Return [x, y] of the center of cell containing provided text 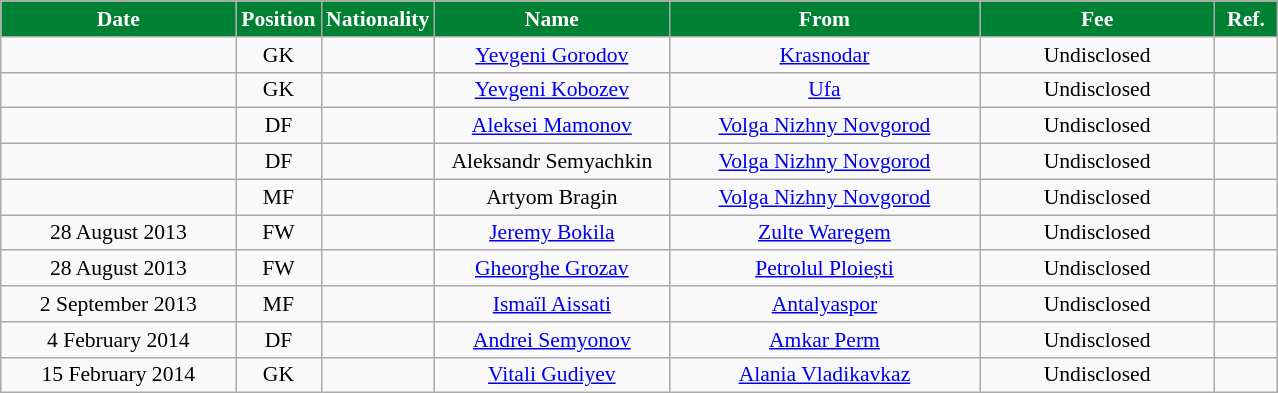
Position [278, 19]
Yevgeni Gorodov [552, 55]
Ufa [824, 90]
Aleksei Mamonov [552, 126]
Fee [1098, 19]
Aleksandr Semyachkin [552, 162]
Krasnodar [824, 55]
Amkar Perm [824, 340]
Ismaïl Aissati [552, 304]
Antalyaspor [824, 304]
Nationality [378, 19]
Jeremy Bokila [552, 233]
4 February 2014 [118, 340]
Name [552, 19]
Andrei Semyonov [552, 340]
Artyom Bragin [552, 197]
From [824, 19]
2 September 2013 [118, 304]
Date [118, 19]
Ref. [1246, 19]
Gheorghe Grozav [552, 269]
Alania Vladikavkaz [824, 375]
Vitali Gudiyev [552, 375]
Petrolul Ploiești [824, 269]
Yevgeni Kobozev [552, 90]
Zulte Waregem [824, 233]
15 February 2014 [118, 375]
